Return the [x, y] coordinate for the center point of the cell that contains the specified text.  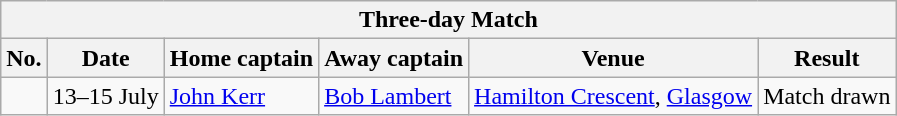
Bob Lambert [394, 96]
Result [827, 58]
Match drawn [827, 96]
13–15 July [106, 96]
No. [24, 58]
Venue [614, 58]
Away captain [394, 58]
Three-day Match [448, 20]
John Kerr [241, 96]
Hamilton Crescent, Glasgow [614, 96]
Home captain [241, 58]
Date [106, 58]
